Search for the cell housing the specified text and yield its [X, Y] center coordinate. 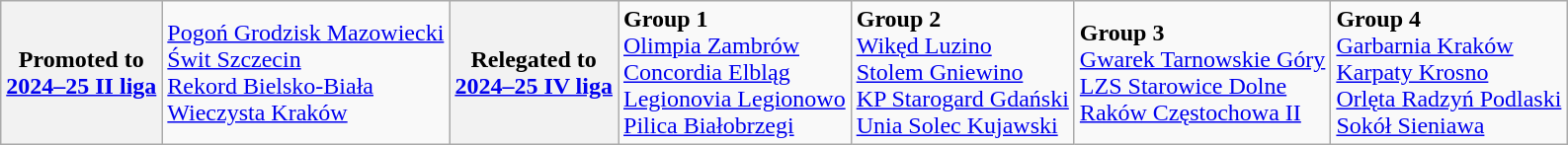
Group 2 Wikęd Luzino Stolem Gniewino KP Starogard Gdański Unia Solec Kujawski [962, 73]
Relegated to2024–25 IV liga [534, 73]
Promoted to2024–25 II liga [81, 73]
Pogoń Grodzisk Mazowiecki Świt Szczecin Rekord Bielsko-Biała Wieczysta Kraków [306, 73]
Group 4 Garbarnia Kraków Karpaty Krosno Orlęta Radzyń Podlaski Sokół Sieniawa [1448, 73]
Group 1 Olimpia Zambrów Concordia Elbląg Legionovia Legionowo Pilica Białobrzegi [735, 73]
Group 3 Gwarek Tarnowskie Góry LZS Starowice Dolne Raków Częstochowa II [1202, 73]
